Provide the (X, Y) coordinate of the cell's center where the given text is located.  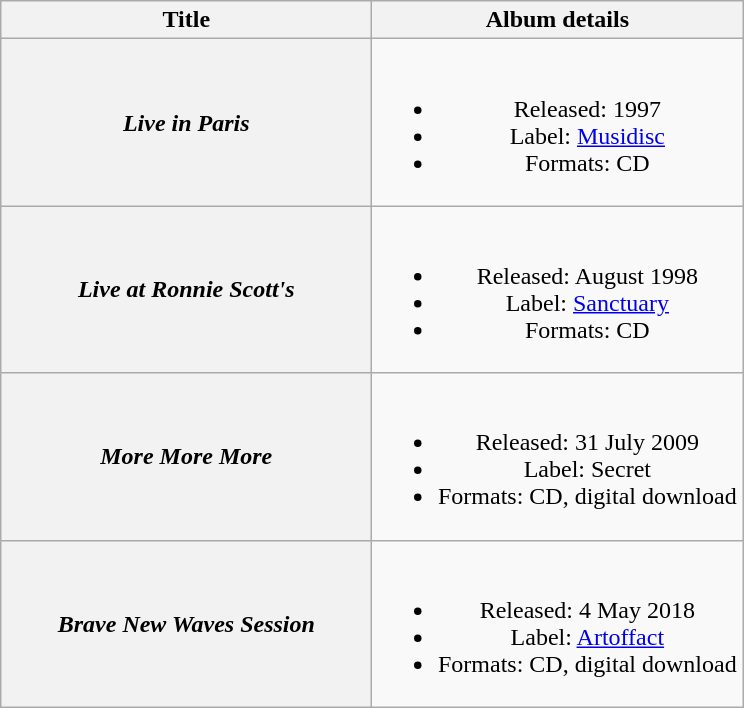
Released: 4 May 2018Label: ArtoffactFormats: CD, digital download (558, 624)
Live at Ronnie Scott's (186, 290)
Live in Paris (186, 122)
More More More (186, 456)
Title (186, 20)
Released: 1997Label: MusidiscFormats: CD (558, 122)
Brave New Waves Session (186, 624)
Released: August 1998Label: SanctuaryFormats: CD (558, 290)
Album details (558, 20)
Released: 31 July 2009Label: SecretFormats: CD, digital download (558, 456)
